For the text-containing cell, return its midpoint in [X, Y] coordinate format. 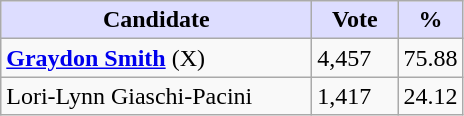
Candidate [156, 20]
% [430, 20]
75.88 [430, 58]
Vote [355, 20]
Graydon Smith (X) [156, 58]
1,417 [355, 96]
Lori-Lynn Giaschi-Pacini [156, 96]
4,457 [355, 58]
24.12 [430, 96]
